Output the [x, y] coordinate of the center of the cell containing the given text.  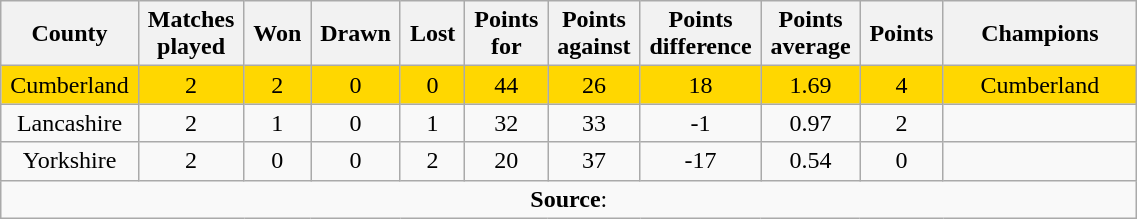
33 [594, 123]
1.69 [810, 85]
Champions [1040, 34]
Matches played [191, 34]
Lancashire [70, 123]
-1 [700, 123]
Points average [810, 34]
20 [506, 161]
0.54 [810, 161]
32 [506, 123]
Won [278, 34]
Source: [569, 199]
18 [700, 85]
37 [594, 161]
0.97 [810, 123]
4 [902, 85]
Points against [594, 34]
26 [594, 85]
Points [902, 34]
Drawn [356, 34]
Points for [506, 34]
County [70, 34]
Lost [432, 34]
44 [506, 85]
Points difference [700, 34]
-17 [700, 161]
Yorkshire [70, 161]
